Find where the given text appears and provide that cell's center as (X, Y) coordinate. 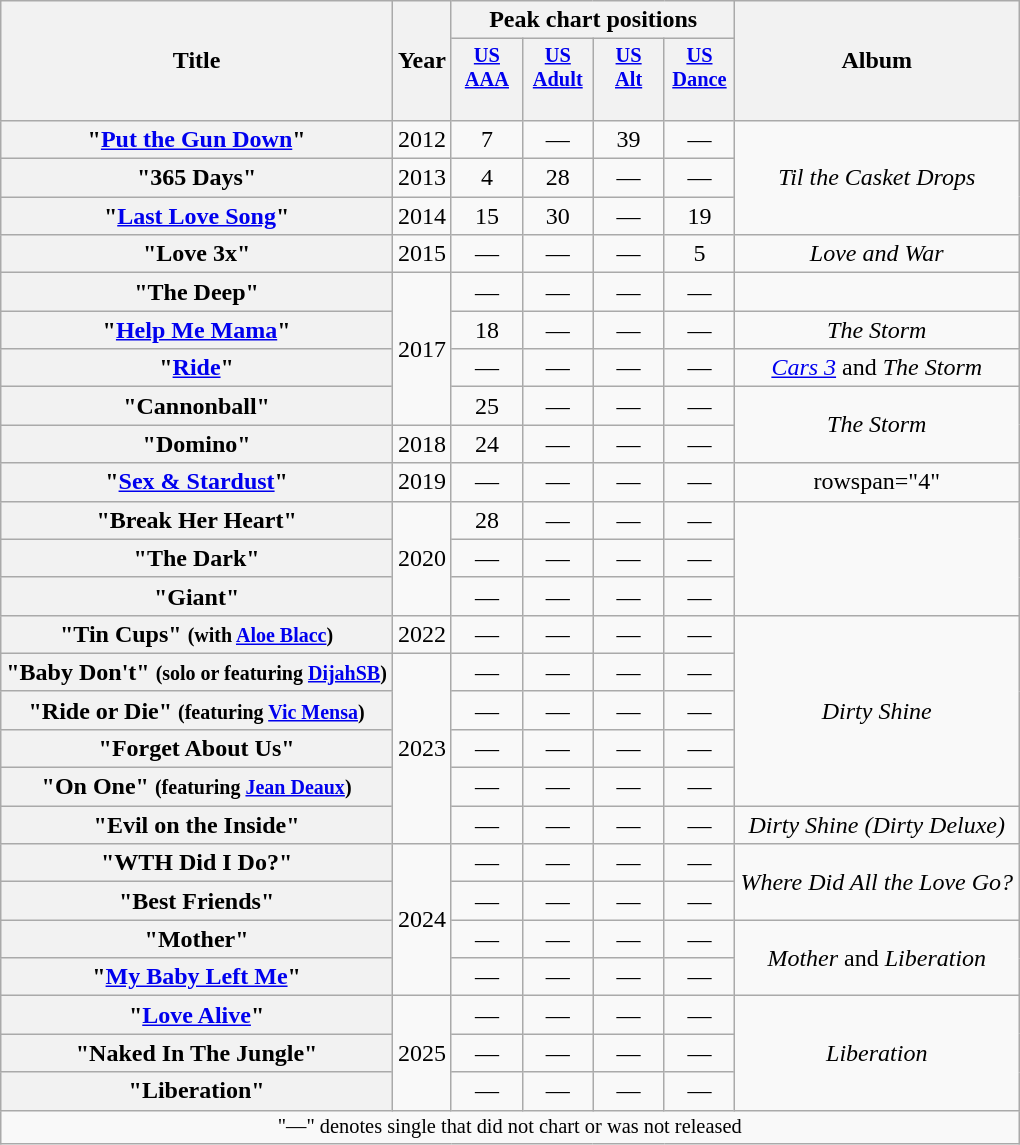
5 (700, 254)
15 (486, 216)
"WTH Did I Do?" (197, 863)
"365 Days" (197, 178)
"My Baby Left Me" (197, 977)
"Tin Cups" (with Aloe Blacc) (197, 634)
"Domino" (197, 444)
4 (486, 178)
"Ride or Die" (featuring Vic Mensa) (197, 710)
19 (700, 216)
2020 (422, 558)
2013 (422, 178)
2018 (422, 444)
"Mother" (197, 939)
"Love Alive" (197, 1015)
"The Deep" (197, 292)
Year (422, 61)
Liberation (877, 1053)
2015 (422, 254)
2025 (422, 1053)
"Put the Gun Down" (197, 139)
Dirty Shine (877, 710)
2022 (422, 634)
Love and War (877, 254)
2017 (422, 349)
7 (486, 139)
2019 (422, 482)
Where Did All the Love Go? (877, 882)
"Cannonball" (197, 406)
USDance (700, 80)
Title (197, 61)
2024 (422, 920)
"Last Love Song" (197, 216)
Mother and Liberation (877, 958)
Peak chart positions (592, 20)
2012 (422, 139)
USAdult (558, 80)
"Liberation" (197, 1091)
30 (558, 216)
Til the Casket Drops (877, 177)
"Love 3x" (197, 254)
18 (486, 330)
USAAA (486, 80)
Dirty Shine (Dirty Deluxe) (877, 825)
25 (486, 406)
rowspan="4" (877, 482)
"Forget About Us" (197, 748)
"The Dark" (197, 558)
2014 (422, 216)
"—" denotes single that did not chart or was not released (510, 1127)
"Naked In The Jungle" (197, 1053)
39 (628, 139)
Album (877, 61)
"Baby Don't" (solo or featuring DijahSB) (197, 672)
"Ride" (197, 368)
"Break Her Heart" (197, 520)
"Sex & Stardust" (197, 482)
"Evil on the Inside" (197, 825)
"Help Me Mama" (197, 330)
"Giant" (197, 596)
2023 (422, 748)
24 (486, 444)
"Best Friends" (197, 901)
"On One" (featuring Jean Deaux) (197, 787)
Cars 3 and The Storm (877, 368)
USAlt (628, 80)
